Scan for the cell matching the given text and deliver its (x, y) coordinate at center. 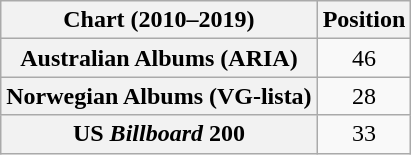
46 (364, 58)
Norwegian Albums (VG-lista) (159, 96)
US Billboard 200 (159, 134)
Position (364, 20)
33 (364, 134)
28 (364, 96)
Australian Albums (ARIA) (159, 58)
Chart (2010–2019) (159, 20)
